Find where the given text appears and provide that cell's center as [x, y] coordinate. 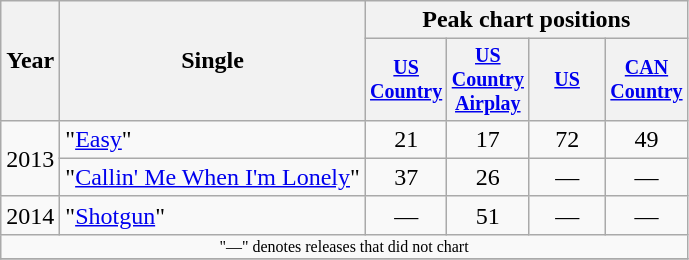
US Country Airplay [488, 80]
21 [406, 139]
"Callin' Me When I'm Lonely" [212, 177]
51 [488, 215]
"Shotgun" [212, 215]
"Easy" [212, 139]
72 [568, 139]
17 [488, 139]
26 [488, 177]
Single [212, 61]
US Country [406, 80]
2014 [30, 215]
2013 [30, 158]
Peak chart positions [526, 20]
Year [30, 61]
CAN Country [647, 80]
49 [647, 139]
"—" denotes releases that did not chart [344, 246]
US [568, 80]
37 [406, 177]
